Provide the (x, y) coordinate of the cell's center where the given text is located.  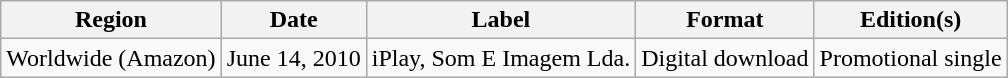
Promotional single (910, 58)
iPlay, Som E Imagem Lda. (500, 58)
Label (500, 20)
Format (725, 20)
Worldwide (Amazon) (111, 58)
Edition(s) (910, 20)
Digital download (725, 58)
Region (111, 20)
June 14, 2010 (294, 58)
Date (294, 20)
